Detect which cell encompasses the target text, then output its (X, Y) center coordinate. 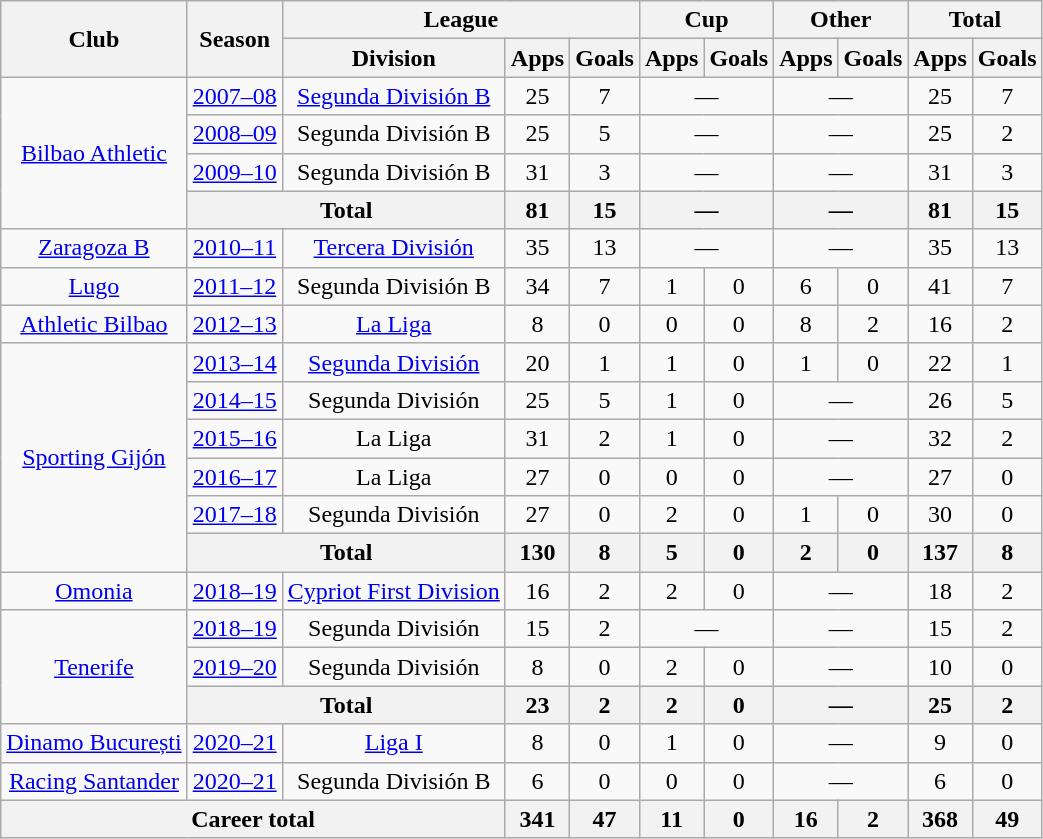
Career total (254, 819)
2010–11 (234, 248)
26 (940, 400)
Zaragoza B (94, 248)
18 (940, 591)
Season (234, 39)
Division (394, 58)
Tenerife (94, 667)
Dinamo București (94, 743)
34 (537, 286)
League (460, 20)
2013–14 (234, 362)
2014–15 (234, 400)
2016–17 (234, 477)
47 (605, 819)
Bilbao Athletic (94, 153)
20 (537, 362)
2017–18 (234, 515)
10 (940, 667)
Sporting Gijón (94, 457)
Cup (706, 20)
2007–08 (234, 96)
11 (671, 819)
Other (841, 20)
23 (537, 705)
2015–16 (234, 438)
49 (1007, 819)
32 (940, 438)
Lugo (94, 286)
22 (940, 362)
Athletic Bilbao (94, 324)
2009–10 (234, 172)
2008–09 (234, 134)
9 (940, 743)
2019–20 (234, 667)
137 (940, 553)
Club (94, 39)
2012–13 (234, 324)
Omonia (94, 591)
Racing Santander (94, 781)
30 (940, 515)
2011–12 (234, 286)
368 (940, 819)
41 (940, 286)
130 (537, 553)
Cypriot First Division (394, 591)
Tercera División (394, 248)
Liga I (394, 743)
341 (537, 819)
